Pinpoint the cell where the given text exists, returning its [X, Y] midpoint coordinate. 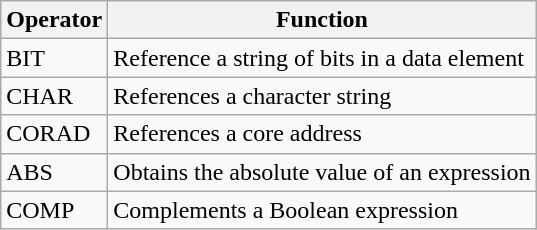
ABS [54, 172]
References a core address [322, 134]
Operator [54, 20]
CHAR [54, 96]
Reference a string of bits in a data element [322, 58]
Obtains the absolute value of an expression [322, 172]
CORAD [54, 134]
Function [322, 20]
Complements a Boolean expression [322, 210]
BIT [54, 58]
References a character string [322, 96]
COMP [54, 210]
